Capture the cell that displays the provided text and extract its [x, y] central coordinate. 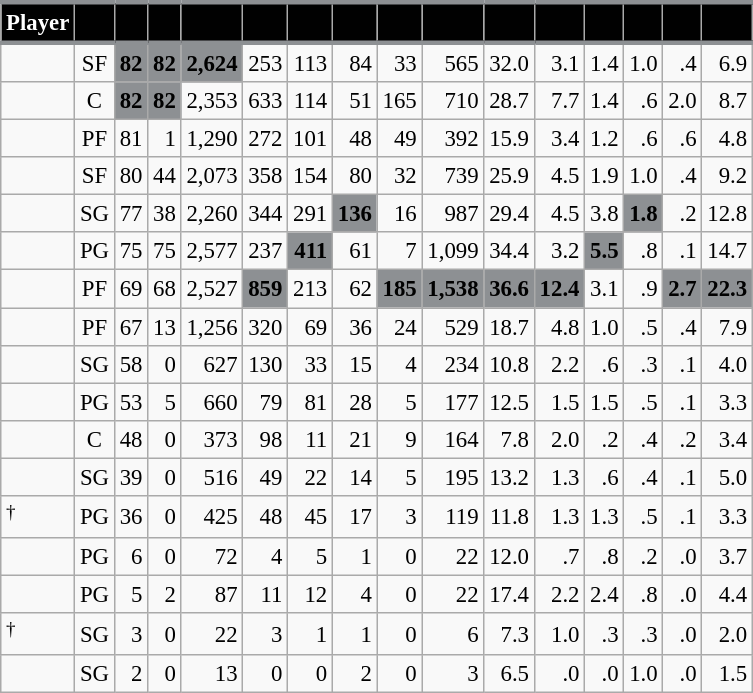
237 [266, 251]
177 [453, 402]
32 [400, 176]
36.6 [509, 289]
.9 [644, 289]
17 [354, 517]
12.5 [509, 402]
660 [212, 402]
53 [130, 402]
10.8 [509, 364]
113 [310, 62]
14 [354, 477]
627 [212, 364]
7.3 [509, 634]
234 [453, 364]
165 [400, 101]
51 [354, 101]
411 [310, 251]
2,624 [212, 62]
1.2 [604, 139]
291 [310, 214]
Player [38, 22]
84 [354, 62]
45 [310, 517]
154 [310, 176]
3.7 [727, 557]
1.8 [644, 214]
58 [130, 364]
6.5 [509, 674]
11.8 [509, 517]
987 [453, 214]
.7 [559, 557]
2,353 [212, 101]
1,538 [453, 289]
253 [266, 62]
119 [453, 517]
2,577 [212, 251]
3.2 [559, 251]
12.8 [727, 214]
272 [266, 139]
12.4 [559, 289]
195 [453, 477]
7 [400, 251]
14.7 [727, 251]
320 [266, 327]
2.7 [682, 289]
44 [164, 176]
5.5 [604, 251]
28 [354, 402]
21 [354, 439]
61 [354, 251]
565 [453, 62]
7.9 [727, 327]
87 [212, 594]
68 [164, 289]
425 [212, 517]
18.7 [509, 327]
12.0 [509, 557]
25.9 [509, 176]
28.7 [509, 101]
32.0 [509, 62]
9.2 [727, 176]
7.7 [559, 101]
739 [453, 176]
344 [266, 214]
22.3 [727, 289]
9 [400, 439]
34.4 [509, 251]
3.8 [604, 214]
7.8 [509, 439]
98 [266, 439]
15 [354, 364]
1.9 [604, 176]
17.4 [509, 594]
29.4 [509, 214]
16 [400, 214]
710 [453, 101]
2,527 [212, 289]
5.0 [727, 477]
164 [453, 439]
4.4 [727, 594]
392 [453, 139]
38 [164, 214]
136 [354, 214]
67 [130, 327]
13.2 [509, 477]
358 [266, 176]
2,073 [212, 176]
39 [130, 477]
72 [212, 557]
373 [212, 439]
4.0 [727, 364]
101 [310, 139]
529 [453, 327]
1,099 [453, 251]
2,260 [212, 214]
8.7 [727, 101]
633 [266, 101]
130 [266, 364]
1,256 [212, 327]
185 [400, 289]
1,290 [212, 139]
12 [310, 594]
79 [266, 402]
213 [310, 289]
859 [266, 289]
6.9 [727, 62]
516 [212, 477]
77 [130, 214]
24 [400, 327]
15.9 [509, 139]
114 [310, 101]
62 [354, 289]
2.4 [604, 594]
